Output the [x, y] coordinate of the center of the cell containing the given text.  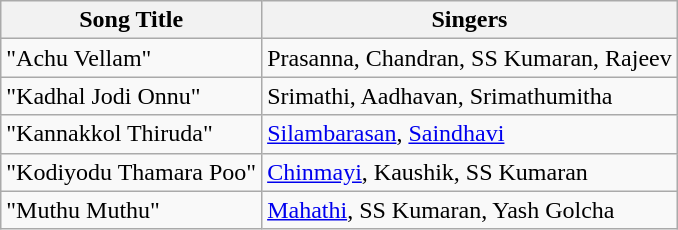
"Achu Vellam" [132, 58]
Chinmayi, Kaushik, SS Kumaran [470, 172]
"Kadhal Jodi Onnu" [132, 96]
Silambarasan, Saindhavi [470, 134]
Prasanna, Chandran, SS Kumaran, Rajeev [470, 58]
"Kannakkol Thiruda" [132, 134]
"Muthu Muthu" [132, 210]
Song Title [132, 20]
Singers [470, 20]
"Kodiyodu Thamara Poo" [132, 172]
Srimathi, Aadhavan, Srimathumitha [470, 96]
Mahathi, SS Kumaran, Yash Golcha [470, 210]
